Detect which cell encompasses the target text, then output its [X, Y] center coordinate. 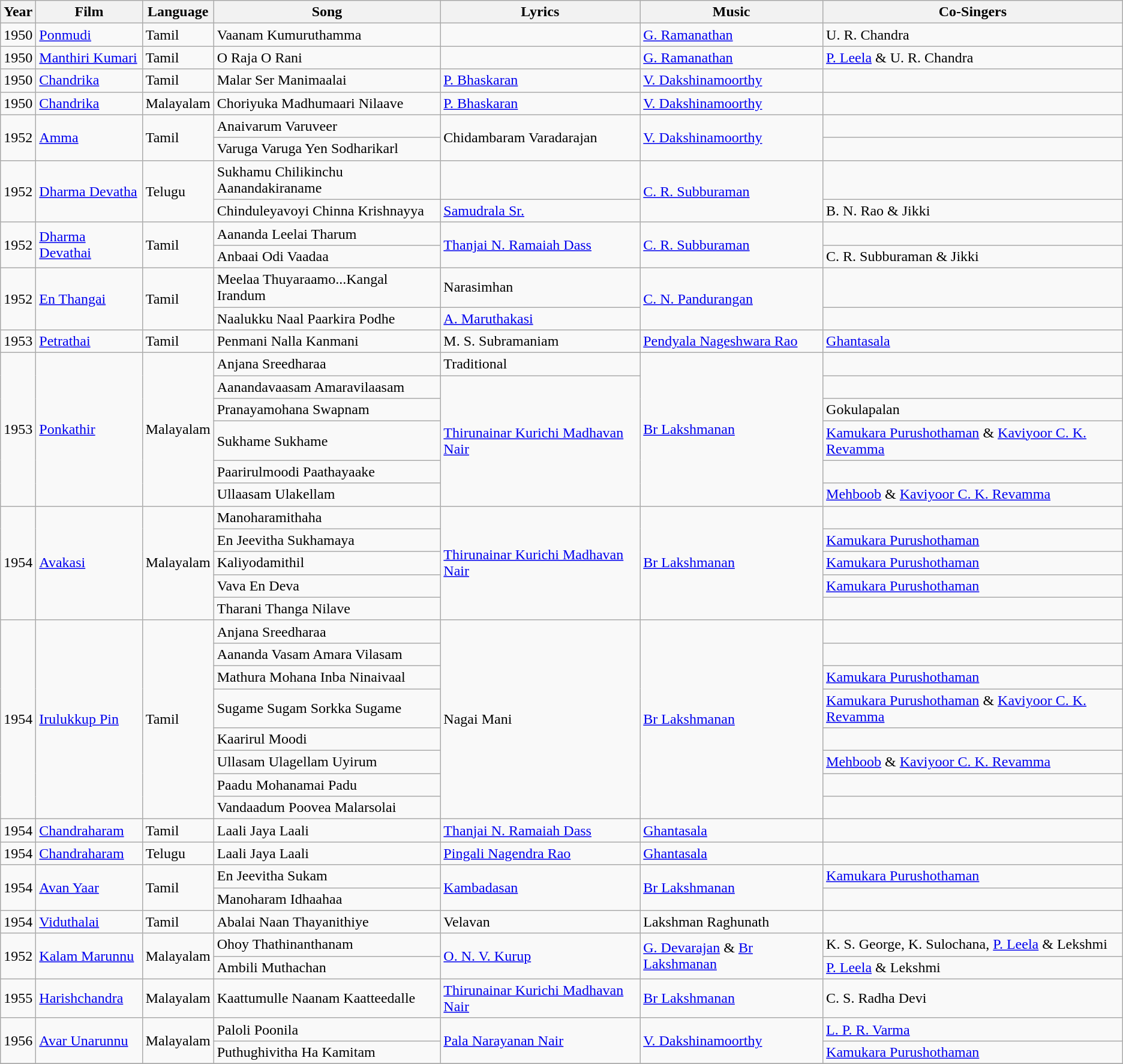
C. S. Radha Devi [973, 999]
1955 [18, 999]
Manthiri Kumari [89, 58]
Manoharamithaha [327, 517]
Avar Unarunnu [89, 1041]
Ohoy Thathinanthanam [327, 945]
M. S. Subramaniam [540, 341]
Sugame Sugam Sorkka Sugame [327, 708]
En Jeevitha Sukam [327, 876]
Mathura Mohana Inba Ninaivaal [327, 677]
Dharma Devatha [89, 191]
Lyrics [540, 12]
Pala Narayanan Nair [540, 1041]
P. Leela & U. R. Chandra [973, 58]
Ponmudi [89, 35]
Choriyuka Madhumaari Nilaave [327, 103]
Ponkathir [89, 430]
Harishchandra [89, 999]
Anaivarum Varuveer [327, 126]
P. Leela & Lekshmi [973, 967]
Sukhame Sukhame [327, 440]
Nagai Mani [540, 720]
B. N. Rao & Jikki [973, 211]
Varuga Varuga Yen Sodharikarl [327, 149]
Puthughivitha Ha Kamitam [327, 1052]
Malar Ser Manimaalai [327, 80]
Sukhamu Chilikinchu Aanandakiraname [327, 180]
Kaarirul Moodi [327, 739]
Anbaai Odi Vaadaa [327, 256]
Petrathai [89, 341]
Meelaa Thuyaraamo...Kangal Irandum [327, 287]
Traditional [540, 364]
Narasimhan [540, 287]
Kalam Marunnu [89, 956]
Film [89, 12]
Penmani Nalla Kanmani [327, 341]
Gokulapalan [973, 410]
Manoharam Idhaahaa [327, 899]
Chidambaram Varadarajan [540, 137]
Aanandavaasam Amaravilaasam [327, 387]
C. N. Pandurangan [732, 299]
Paadu Mohanamai Padu [327, 785]
Ambili Muthachan [327, 967]
Naalukku Naal Paarkira Podhe [327, 319]
Lakshman Raghunath [732, 922]
Pingali Nagendra Rao [540, 853]
Paarirulmoodi Paathayaake [327, 472]
En Thangai [89, 299]
A. Maruthakasi [540, 319]
Velavan [540, 922]
Ullasam Ulagellam Uyirum [327, 762]
Song [327, 12]
Year [18, 12]
Amma [89, 137]
Irulukkup Pin [89, 720]
Dharma Devathai [89, 245]
Pranayamohana Swapnam [327, 410]
O Raja O Rani [327, 58]
Samudrala Sr. [540, 211]
Paloli Poonila [327, 1029]
C. R. Subburaman & Jikki [973, 256]
Abalai Naan Thayanithiye [327, 922]
Vava En Deva [327, 586]
Ullaasam Ulakellam [327, 494]
Kambadasan [540, 888]
Chinduleyavoyi Chinna Krishnayya [327, 211]
En Jeevitha Sukhamaya [327, 540]
K. S. George, K. Sulochana, P. Leela & Lekshmi [973, 945]
L. P. R. Varma [973, 1029]
1956 [18, 1041]
Aananda Leelai Tharum [327, 233]
Vaanam Kumuruthamma [327, 35]
G. Devarajan & Br Lakshmanan [732, 956]
Pendyala Nageshwara Rao [732, 341]
Tharani Thanga Nilave [327, 609]
Kaliyodamithil [327, 563]
Music [732, 12]
Aananda Vasam Amara Vilasam [327, 654]
O. N. V. Kurup [540, 956]
Viduthalai [89, 922]
Avakasi [89, 563]
U. R. Chandra [973, 35]
Avan Yaar [89, 888]
Language [178, 12]
Co-Singers [973, 12]
Kaattumulle Naanam Kaatteedalle [327, 999]
Vandaadum Poovea Malarsolai [327, 808]
